Extract the (x, y) coordinate from the center of the cell holding the provided text.  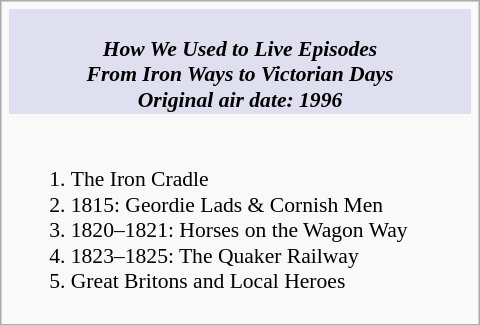
The Iron Cradle1815: Geordie Lads & Cornish Men1820–1821: Horses on the Wagon Way1823–1825: The Quaker RailwayGreat Britons and Local Heroes (240, 216)
How We Used to Live EpisodesFrom Iron Ways to Victorian Days Original air date: 1996 (240, 62)
